Return [X, Y] of the center of cell containing provided text 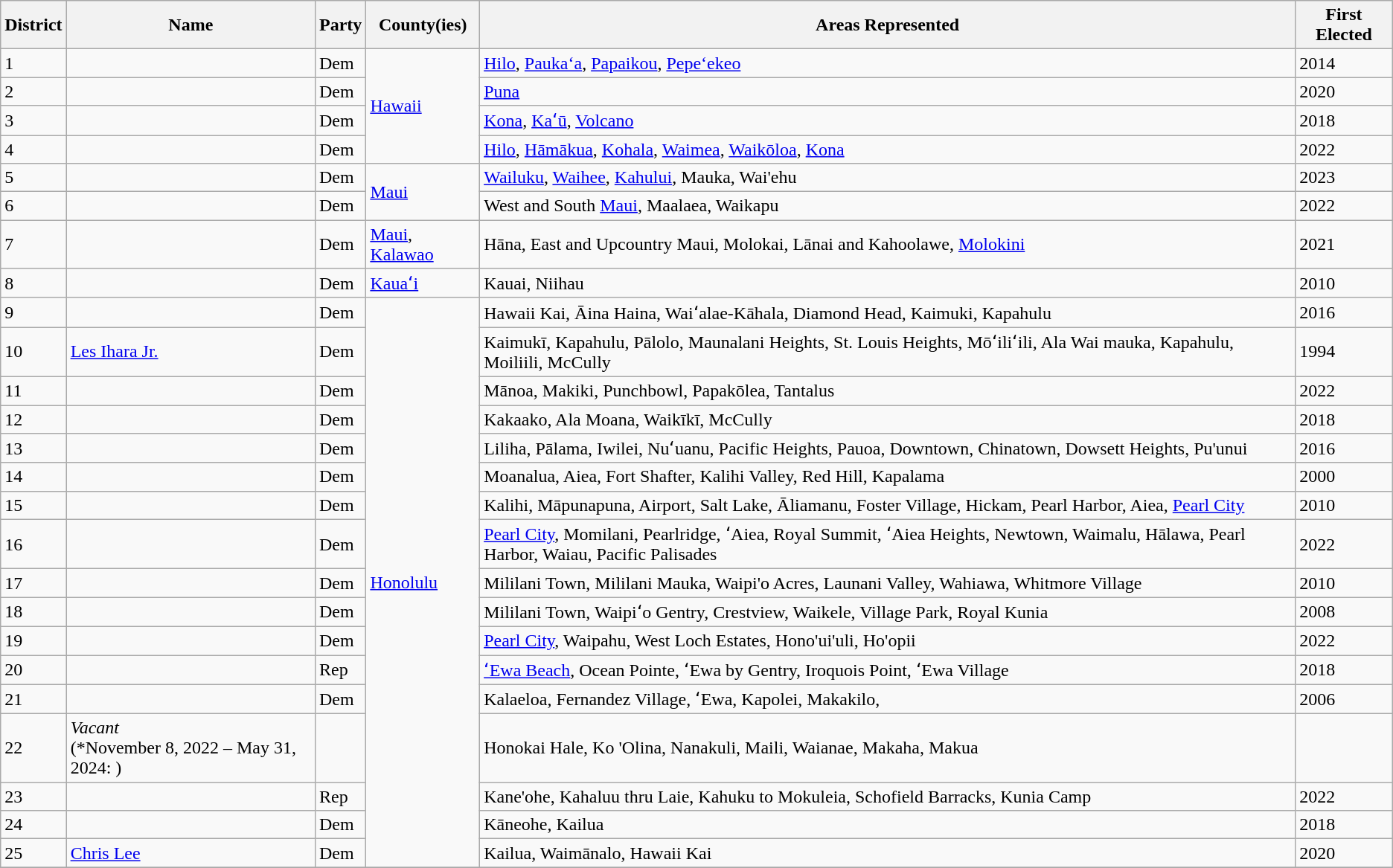
Mililani Town, Waipiʻo Gentry, Crestview, Waikele, Village Park, Royal Kunia [888, 612]
Kakaako, Ala Moana, Waikīkī, McCully [888, 419]
21 [33, 699]
Mānoa, Makiki, Punchbowl, Papakōlea, Tantalus [888, 390]
8 [33, 283]
19 [33, 640]
Moanalua, Aiea, Fort Shafter, Kalihi Valley, Red Hill, Kapalama [888, 477]
3 [33, 120]
14 [33, 477]
22 [33, 748]
2006 [1344, 699]
23 [33, 797]
2014 [1344, 63]
2021 [1344, 244]
5 [33, 178]
Kauai, Niihau [888, 283]
1994 [1344, 353]
7 [33, 244]
District [33, 25]
Chris Lee [190, 853]
Pearl City, Waipahu, West Loch Estates, Hono'ui'uli, Ho'opii [888, 640]
4 [33, 150]
20 [33, 669]
Liliha, Pālama, Iwilei, Nuʻuanu, Pacific Heights, Pauoa, Downtown, Chinatown, Dowsett Heights, Pu'unui [888, 449]
17 [33, 583]
Name [190, 25]
Hilo, Hāmākua, Kohala, Waimea, Waikōloa, Kona [888, 150]
Kauaʻi [423, 283]
Puna [888, 91]
Kalaeloa, Fernandez Village, ʻEwa, Kapolei, Makakilo, [888, 699]
County(ies) [423, 25]
Kaimukī, Kapahulu, Pālolo, Maunalani Heights, St. Louis Heights, Mōʻiliʻili, Ala Wai mauka, Kapahulu, Moiliili, McCully [888, 353]
Vacant(*November 8, 2022 – May 31, 2024: ) [190, 748]
ʻEwa Beach, Ocean Pointe, ʻEwa by Gentry, Iroquois Point, ʻEwa Village [888, 669]
Maui, Kalawao [423, 244]
16 [33, 544]
18 [33, 612]
25 [33, 853]
10 [33, 353]
West and South Maui, Maalaea, Waikapu [888, 206]
24 [33, 825]
Kona, Kaʻū, Volcano [888, 120]
2 [33, 91]
Areas Represented [888, 25]
12 [33, 419]
1 [33, 63]
2008 [1344, 612]
Mililani Town, Mililani Mauka, Waipi'o Acres, Launani Valley, Wahiawa, Whitmore Village [888, 583]
Hilo, Pauka‘a, Papaikou, Pepe‘ekeo [888, 63]
11 [33, 390]
Wailuku, Waihee, Kahului, Mauka, Wai'ehu [888, 178]
Party [340, 25]
Kalihi, Māpunapuna, Airport, Salt Lake, Āliamanu, Foster Village, Hickam, Pearl Harbor, Aiea, Pearl City [888, 505]
Honolulu [423, 582]
9 [33, 312]
Hāna, East and Upcountry Maui, Molokai, Lānai and Kahoolawe, Molokini [888, 244]
6 [33, 206]
2023 [1344, 178]
Les Ihara Jr. [190, 353]
Pearl City, Momilani, Pearlridge, ʻAiea, Royal Summit, ʻAiea Heights, Newtown, Waimalu, Hālawa, Pearl Harbor, Waiau, Pacific Palisades [888, 544]
15 [33, 505]
First Elected [1344, 25]
Kailua, Waimānalo, Hawaii Kai [888, 853]
Honokai Hale, Ko 'Olina, Nanakuli, Maili, Waianae, Makaha, Makua [888, 748]
Hawaii Kai, Āina Haina, Waiʻalae-Kāhala, Diamond Head, Kaimuki, Kapahulu [888, 312]
Kāneohe, Kailua [888, 825]
Hawaii [423, 106]
Kane'ohe, Kahaluu thru Laie, Kahuku to Mokuleia, Schofield Barracks, Kunia Camp [888, 797]
2000 [1344, 477]
13 [33, 449]
Maui [423, 192]
